Determine the (x, y) coordinate at the center of the cell enclosing the given text.  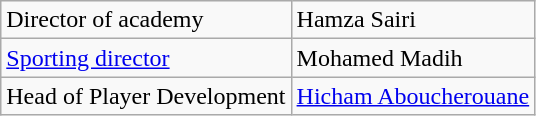
Sporting director (146, 58)
Director of academy (146, 20)
Hamza Sairi (413, 20)
Mohamed Madih (413, 58)
Head of Player Development (146, 96)
Hicham Aboucherouane (413, 96)
